Detect which cell encompasses the target text, then output its [x, y] center coordinate. 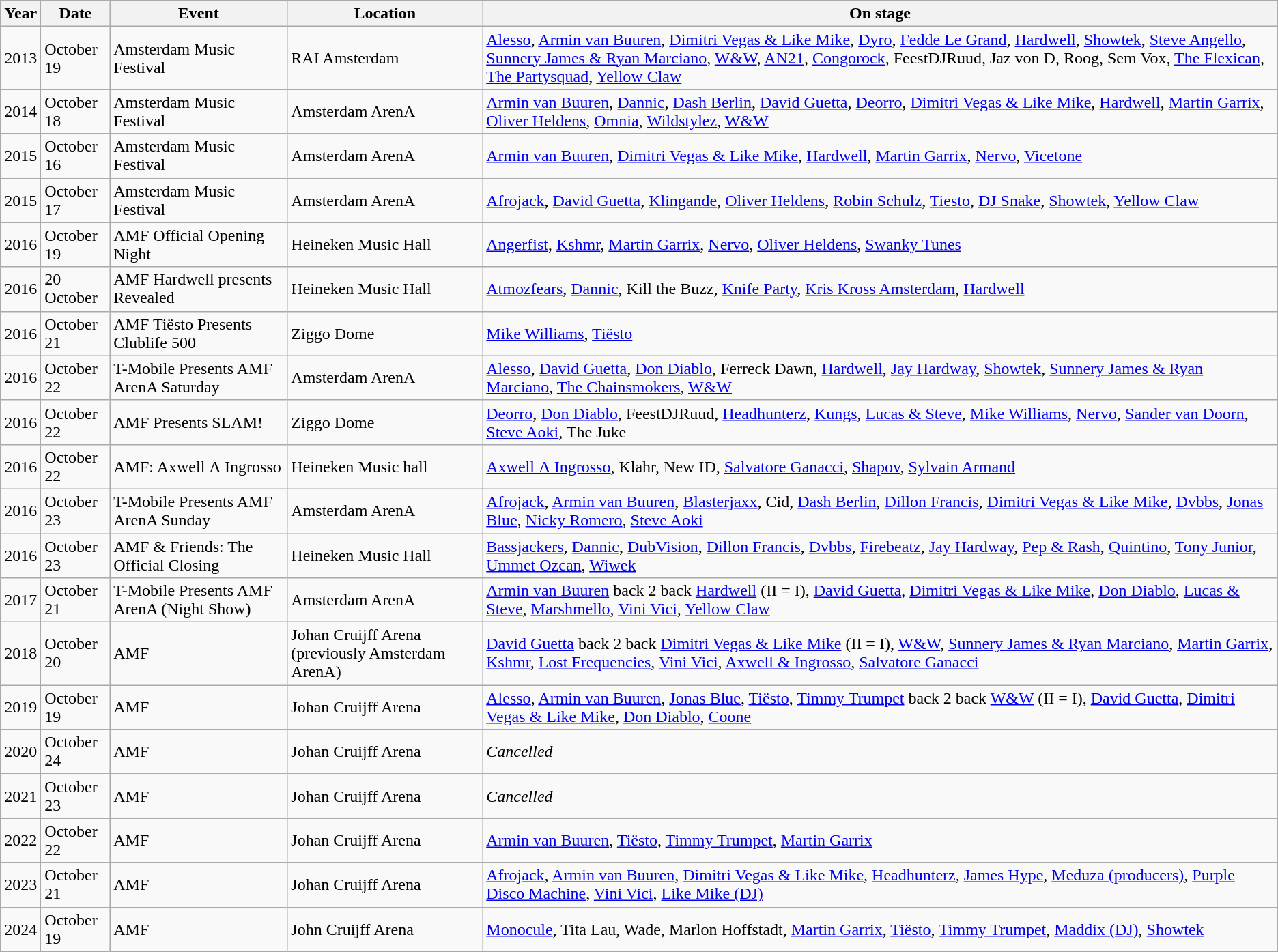
Bassjackers, Dannic, DubVision, Dillon Francis, Dvbbs, Firebeatz, Jay Hardway, Pep & Rash, Quintino, Tony Junior, Ummet Ozcan, Wiwek [880, 556]
Afrojack, David Guetta, Klingande, Oliver Heldens, Robin Schulz, Tiesto, DJ Snake, Showtek, Yellow Claw [880, 201]
2024 [20, 929]
Heineken Music hall [385, 467]
AMF Official Opening Night [199, 244]
October 16 [75, 156]
October 24 [75, 752]
2020 [20, 752]
T-Mobile Presents AMF ArenA Sunday [199, 510]
October 20 [75, 654]
RAI Amsterdam [385, 58]
October 18 [75, 112]
Deorro, Don Diablo, FeestDJRuud, Headhunterz, Kungs, Lucas & Steve, Mike Williams, Nervo, Sander van Doorn, Steve Aoki, The Juke [880, 422]
Angerfist, Kshmr, Martin Garrix, Nervo, Oliver Heldens, Swanky Tunes [880, 244]
Alesso, Armin van Buuren, Jonas Blue, Tiësto, Timmy Trumpet back 2 back W&W (II = I), David Guetta, Dimitri Vegas & Like Mike, Don Diablo, Coone [880, 707]
Event [199, 14]
Alesso, David Guetta, Don Diablo, Ferreck Dawn, Hardwell, Jay Hardway, Showtek, Sunnery James & Ryan Marciano, The Chainsmokers, W&W [880, 378]
2014 [20, 112]
Date [75, 14]
20 October [75, 289]
On stage [880, 14]
AMF Hardwell presents Revealed [199, 289]
AMF Tiësto Presents Clublife 500 [199, 333]
Afrojack, Armin van Buuren, Blasterjaxx, Cid, Dash Berlin, Dillon Francis, Dimitri Vegas & Like Mike, Dvbbs, Jonas Blue, Nicky Romero, Steve Aoki [880, 510]
October 17 [75, 201]
Armin van Buuren, Tiësto, Timmy Trumpet, Martin Garrix [880, 841]
T-Mobile Presents AMF ArenA Saturday [199, 378]
2019 [20, 707]
2018 [20, 654]
Johan Cruijff Arena (previously Amsterdam ArenA) [385, 654]
2013 [20, 58]
AMF & Friends: The Official Closing [199, 556]
October21 [75, 884]
AMF Presents SLAM! [199, 422]
John Cruijff Arena [385, 929]
2021 [20, 796]
Axwell Λ Ingrosso, Klahr, New ID, Salvatore Ganacci, Shapov, Sylvain Armand [880, 467]
Atmozfears, Dannic, Kill the Buzz, Knife Party, Kris Kross Amsterdam, Hardwell [880, 289]
Mike Williams, Tiësto [880, 333]
2023 [20, 884]
Year [20, 14]
October19 [75, 929]
Armin van Buuren, Dimitri Vegas & Like Mike, Hardwell, Martin Garrix, Nervo, Vicetone [880, 156]
2022 [20, 841]
Location [385, 14]
Monocule, Tita Lau, Wade, Marlon Hoffstadt, Martin Garrix, Tiësto, Timmy Trumpet, Maddix (DJ), Showtek [880, 929]
AMF: Axwell Λ Ingrosso [199, 467]
Afrojack, Armin van Buuren, Dimitri Vegas & Like Mike, Headhunterz, James Hype, Meduza (producers), Purple Disco Machine, Vini Vici, Like Mike (DJ) [880, 884]
2017 [20, 601]
T-Mobile Presents AMF ArenA (Night Show) [199, 601]
